For the text-containing cell, return its midpoint in (x, y) coordinate format. 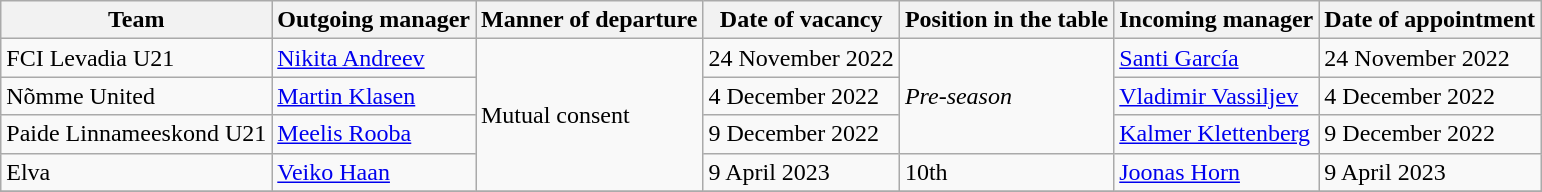
Santi García (1216, 58)
Paide Linnameeskond U21 (136, 134)
FCI Levadia U21 (136, 58)
Position in the table (1006, 20)
Date of vacancy (801, 20)
Mutual consent (590, 115)
Meelis Rooba (374, 134)
Pre-season (1006, 96)
Team (136, 20)
Elva (136, 172)
Nikita Andreev (374, 58)
Date of appointment (1430, 20)
Veiko Haan (374, 172)
Kalmer Klettenberg (1216, 134)
Outgoing manager (374, 20)
Joonas Horn (1216, 172)
Martin Klasen (374, 96)
Vladimir Vassiljev (1216, 96)
Incoming manager (1216, 20)
10th (1006, 172)
Nõmme United (136, 96)
Manner of departure (590, 20)
